Output the [X, Y] coordinate of the center of the cell containing the given text.  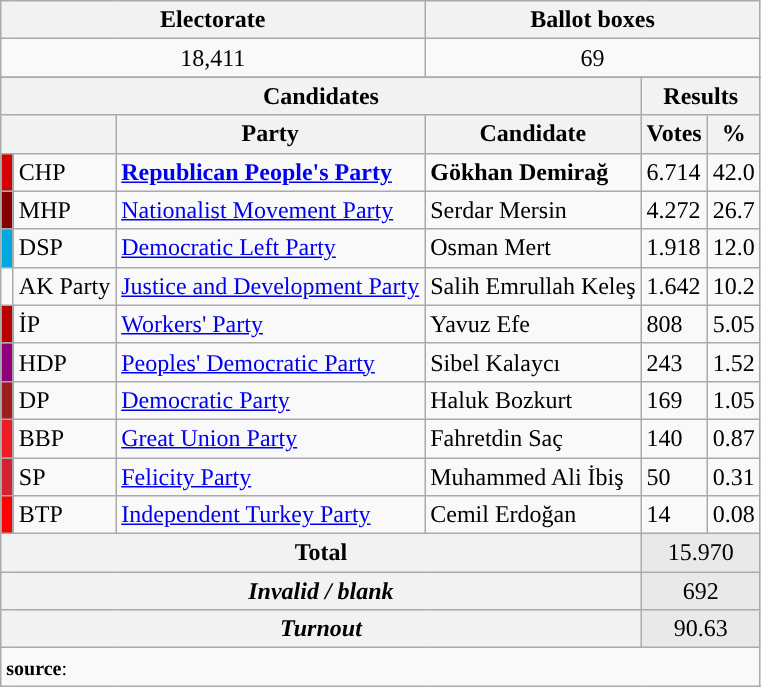
140 [674, 438]
İP [64, 324]
% [734, 134]
Serdar Mersin [533, 210]
Results [700, 96]
0.87 [734, 438]
Democratic Left Party [270, 248]
50 [674, 477]
243 [674, 362]
Invalid / blank [321, 591]
90.63 [700, 629]
Fahretdin Saç [533, 438]
15.970 [700, 553]
Great Union Party [270, 438]
4.272 [674, 210]
1.918 [674, 248]
Haluk Bozkurt [533, 400]
5.05 [734, 324]
Peoples' Democratic Party [270, 362]
26.7 [734, 210]
Electorate [213, 20]
1.642 [674, 286]
AK Party [64, 286]
69 [593, 58]
Total [321, 553]
BTP [64, 515]
0.31 [734, 477]
18,411 [213, 58]
MHP [64, 210]
DSP [64, 248]
6.714 [674, 172]
CHP [64, 172]
169 [674, 400]
0.08 [734, 515]
14 [674, 515]
Nationalist Movement Party [270, 210]
1.52 [734, 362]
42.0 [734, 172]
808 [674, 324]
HDP [64, 362]
SP [64, 477]
Ballot boxes [593, 20]
Independent Turkey Party [270, 515]
Party [270, 134]
12.0 [734, 248]
Yavuz Efe [533, 324]
BBP [64, 438]
DP [64, 400]
10.2 [734, 286]
Muhammed Ali İbiş [533, 477]
Justice and Development Party [270, 286]
1.05 [734, 400]
Turnout [321, 629]
Sibel Kalaycı [533, 362]
Workers' Party [270, 324]
Democratic Party [270, 400]
692 [700, 591]
Candidates [321, 96]
Cemil Erdoğan [533, 515]
Republican People's Party [270, 172]
Salih Emrullah Keleş [533, 286]
Votes [674, 134]
Felicity Party [270, 477]
Gökhan Demirağ [533, 172]
Candidate [533, 134]
source: [381, 667]
Osman Mert [533, 248]
